Provide the [X, Y] coordinate of the cell's center where the given text is located.  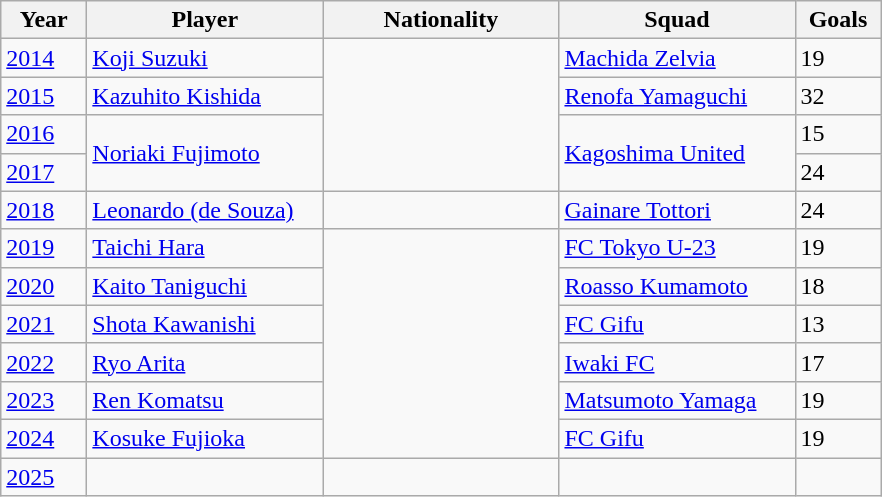
2018 [44, 210]
13 [838, 324]
2021 [44, 324]
Gainare Tottori [677, 210]
Nationality [441, 20]
Machida Zelvia [677, 58]
2019 [44, 248]
Year [44, 20]
2014 [44, 58]
2017 [44, 172]
Taichi Hara [205, 248]
2025 [44, 477]
Kagoshima United [677, 153]
2022 [44, 362]
17 [838, 362]
Kosuke Fujioka [205, 438]
FC Tokyo U-23 [677, 248]
Ren Komatsu [205, 400]
Player [205, 20]
Roasso Kumamoto [677, 286]
Matsumoto Yamaga [677, 400]
Ryo Arita [205, 362]
Kaito Taniguchi [205, 286]
Shota Kawanishi [205, 324]
Renofa Yamaguchi [677, 96]
18 [838, 286]
2024 [44, 438]
Goals [838, 20]
Leonardo (de Souza) [205, 210]
32 [838, 96]
Squad [677, 20]
2020 [44, 286]
Koji Suzuki [205, 58]
15 [838, 134]
Noriaki Fujimoto [205, 153]
2023 [44, 400]
2016 [44, 134]
2015 [44, 96]
Iwaki FC [677, 362]
Kazuhito Kishida [205, 96]
